Pinpoint the cell where the given text exists, returning its (x, y) midpoint coordinate. 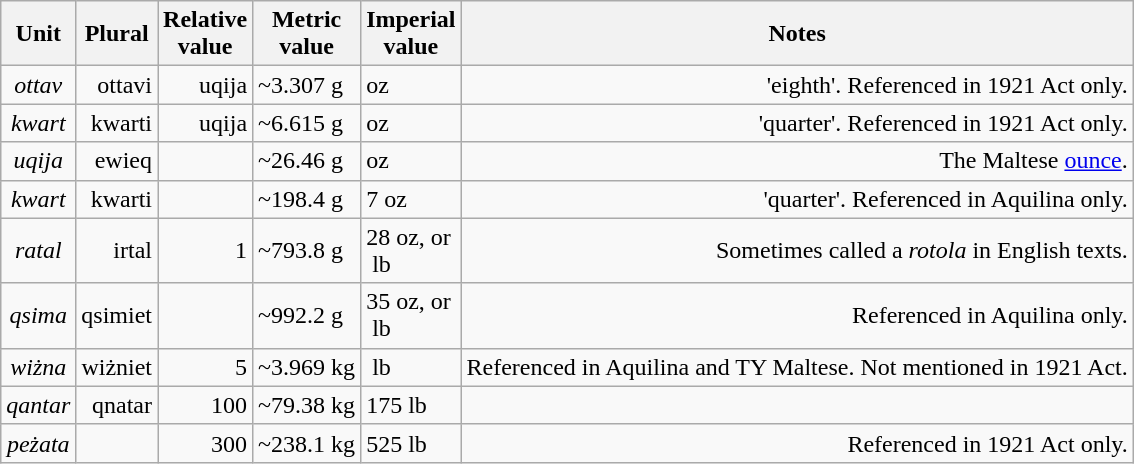
Unit (38, 34)
qnatar (117, 405)
~79.38 kg (307, 405)
1 (206, 250)
Imperialvalue (411, 34)
Referenced in 1921 Act only. (797, 443)
~3.307 g (307, 85)
'quarter'. Referenced in 1921 Act only. (797, 123)
100 (206, 405)
peżata (38, 443)
Notes (797, 34)
~3.969 kg (307, 367)
35 oz, or lb (411, 316)
5 (206, 367)
ottavi (117, 85)
'eighth'. Referenced in 1921 Act only. (797, 85)
ewieq (117, 161)
irtal (117, 250)
300 (206, 443)
The Maltese ounce. (797, 161)
qsima (38, 316)
wiżna (38, 367)
Relativevalue (206, 34)
~6.615 g (307, 123)
Plural (117, 34)
~793.8 g (307, 250)
~238.1 kg (307, 443)
525 lb (411, 443)
175 lb (411, 405)
qsimiet (117, 316)
~198.4 g (307, 199)
Metricvalue (307, 34)
Sometimes called a rotola in English texts. (797, 250)
Referenced in Aquilina and TY Maltese. Not mentioned in 1921 Act. (797, 367)
7 oz (411, 199)
'quarter'. Referenced in Aquilina only. (797, 199)
ratal (38, 250)
Referenced in Aquilina only. (797, 316)
ottav (38, 85)
lb (411, 367)
wiżniet (117, 367)
28 oz, or lb (411, 250)
~26.46 g (307, 161)
qantar (38, 405)
~992.2 g (307, 316)
